Search for the cell housing the specified text and yield its [X, Y] center coordinate. 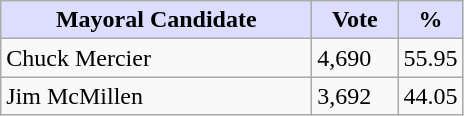
3,692 [355, 96]
Vote [355, 20]
Chuck Mercier [156, 58]
55.95 [430, 58]
Jim McMillen [156, 96]
% [430, 20]
Mayoral Candidate [156, 20]
44.05 [430, 96]
4,690 [355, 58]
